Return the [X, Y] coordinate for the center point of the cell that contains the specified text.  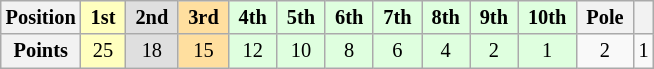
Pole [604, 17]
15 [203, 51]
2nd [152, 17]
1st [104, 17]
9th [494, 17]
10 [301, 51]
6th [349, 17]
Points [41, 51]
Position [41, 17]
3rd [203, 17]
4th [253, 17]
7th [397, 17]
6 [397, 51]
5th [301, 17]
8 [349, 51]
4 [446, 51]
18 [152, 51]
10th [547, 17]
8th [446, 17]
12 [253, 51]
25 [104, 51]
